Capture the cell that displays the provided text and extract its (X, Y) central coordinate. 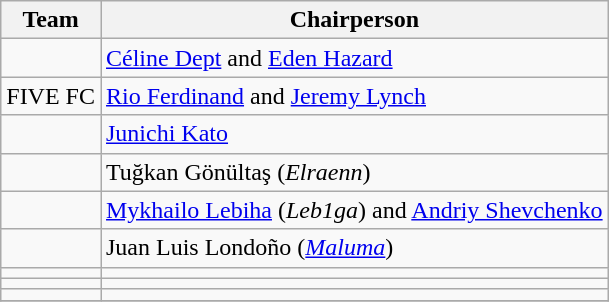
Junichi Kato (354, 134)
Céline Dept and Eden Hazard (354, 58)
Rio Ferdinand and Jeremy Lynch (354, 96)
FIVE FC (51, 96)
Chairperson (354, 20)
Juan Luis Londoño (Maluma) (354, 248)
Tuğkan Gönültaş (Elraenn) (354, 172)
Mykhailo Lebiha (Leb1ga) and Andriy Shevchenko (354, 210)
Team (51, 20)
